Capture the cell that displays the provided text and extract its [X, Y] central coordinate. 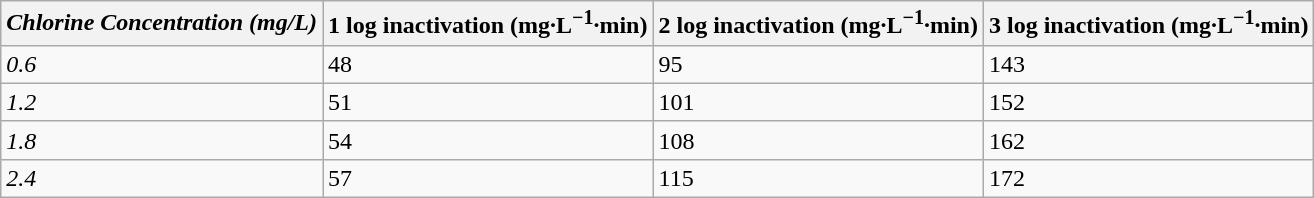
3 log inactivation (mg·L−1·min) [1148, 24]
0.6 [162, 64]
1.8 [162, 140]
1.2 [162, 102]
101 [818, 102]
162 [1148, 140]
48 [488, 64]
152 [1148, 102]
57 [488, 178]
172 [1148, 178]
1 log inactivation (mg·L−1·min) [488, 24]
Chlorine Concentration (mg/L) [162, 24]
143 [1148, 64]
2 log inactivation (mg·L−1·min) [818, 24]
51 [488, 102]
54 [488, 140]
108 [818, 140]
95 [818, 64]
2.4 [162, 178]
115 [818, 178]
